Determine the (X, Y) coordinate at the center of the cell enclosing the given text.  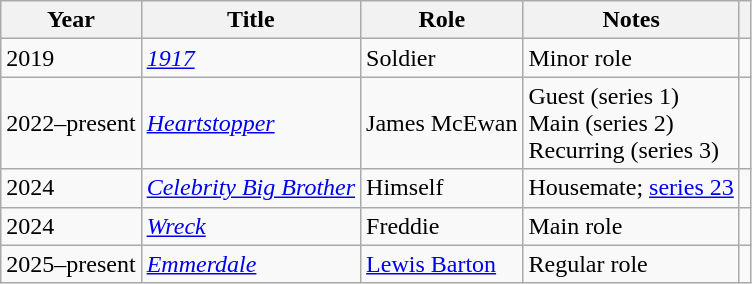
2025–present (71, 264)
Celebrity Big Brother (250, 188)
Minor role (631, 58)
Housemate; series 23 (631, 188)
Freddie (442, 226)
Regular role (631, 264)
Notes (631, 20)
1917 (250, 58)
Main role (631, 226)
Soldier (442, 58)
Guest (series 1)Main (series 2)Recurring (series 3) (631, 123)
Heartstopper (250, 123)
Year (71, 20)
Himself (442, 188)
Lewis Barton (442, 264)
Emmerdale (250, 264)
2019 (71, 58)
James McEwan (442, 123)
Title (250, 20)
2022–present (71, 123)
Wreck (250, 226)
Role (442, 20)
